Search for the cell housing the specified text and yield its (X, Y) center coordinate. 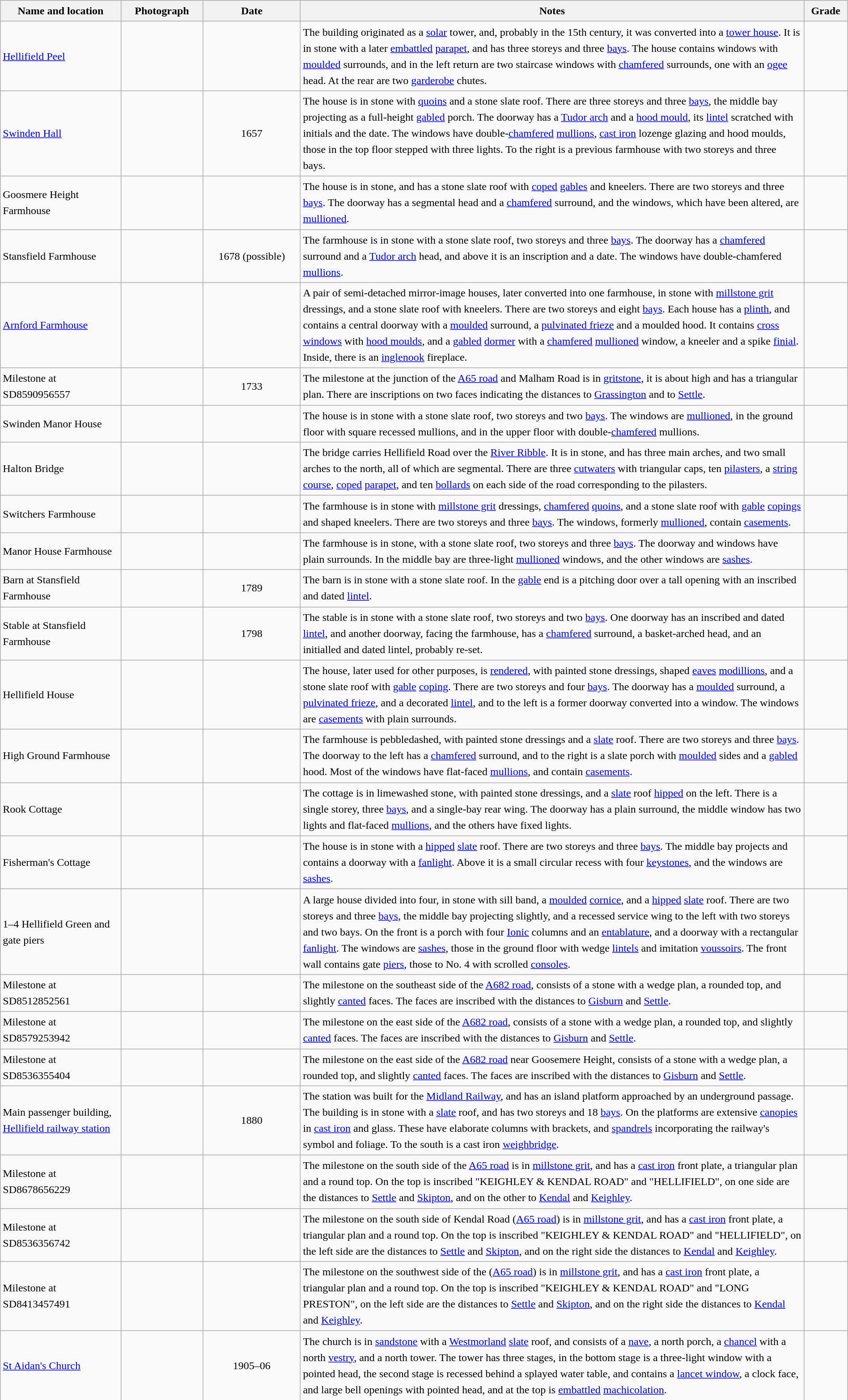
St Aidan's Church (61, 1365)
Milestone at SD8678656229 (61, 1182)
Swinden Manor House (61, 424)
Milestone at SD8536355404 (61, 1067)
Photograph (162, 11)
Milestone at SD8413457491 (61, 1296)
Milestone at SD8512852561 (61, 993)
Hellifield House (61, 695)
The barn is in stone with a stone slate roof. In the gable end is a pitching door over a tall opening with an inscribed and dated lintel. (552, 588)
1678 (possible) (252, 256)
Arnford Farmhouse (61, 325)
Milestone at SD8579253942 (61, 1030)
1905–06 (252, 1365)
Main passenger building,Hellifield railway station (61, 1120)
Barn at Stansfield Farmhouse (61, 588)
Stable at Stansfield Farmhouse (61, 634)
1798 (252, 634)
Goosmere Height Farmhouse (61, 203)
Milestone at SD8536356742 (61, 1235)
Date (252, 11)
1880 (252, 1120)
Grade (826, 11)
Switchers Farmhouse (61, 514)
Halton Bridge (61, 468)
Manor House Farmhouse (61, 551)
Fisherman's Cottage (61, 863)
Name and location (61, 11)
1–4 Hellifield Green and gate piers (61, 932)
1657 (252, 133)
High Ground Farmhouse (61, 756)
1789 (252, 588)
Hellifield Peel (61, 56)
1733 (252, 386)
Swinden Hall (61, 133)
Notes (552, 11)
Stansfield Farmhouse (61, 256)
Milestone at SD8590956557 (61, 386)
Rook Cottage (61, 809)
